Capture the cell that displays the provided text and extract its (X, Y) central coordinate. 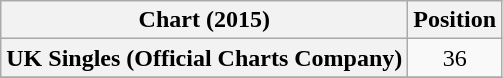
Chart (2015) (204, 20)
Position (455, 20)
UK Singles (Official Charts Company) (204, 58)
36 (455, 58)
